Identify which cell holds the provided text, then report its (x, y) central coordinate. 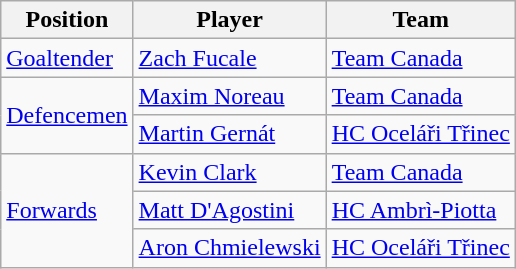
Forwards (67, 210)
Matt D'Agostini (230, 210)
Position (67, 20)
Maxim Noreau (230, 96)
Team (420, 20)
HC Ambrì-Piotta (420, 210)
Kevin Clark (230, 172)
Aron Chmielewski (230, 248)
Defencemen (67, 115)
Player (230, 20)
Goaltender (67, 58)
Zach Fucale (230, 58)
Martin Gernát (230, 134)
